Detect which cell encompasses the target text, then output its [x, y] center coordinate. 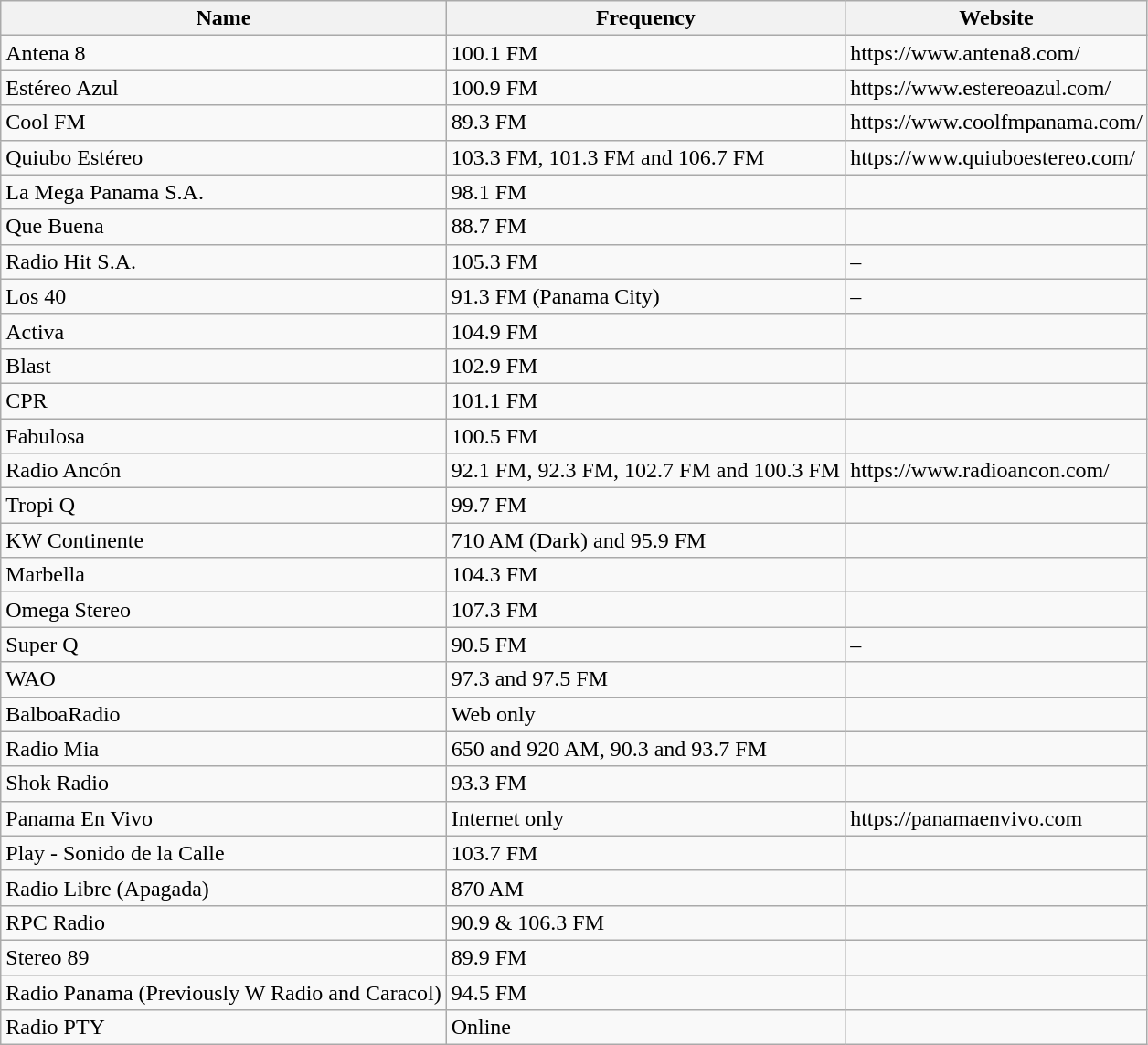
89.9 FM [645, 957]
Radio Libre (Apagada) [223, 888]
710 AM (Dark) and 95.9 FM [645, 540]
Blast [223, 366]
https://www.estereoazul.com/ [996, 88]
Play - Sonido de la Calle [223, 853]
107.3 FM [645, 610]
CPR [223, 400]
Name [223, 18]
Shok Radio [223, 784]
650 and 920 AM, 90.3 and 93.7 FM [645, 749]
90.9 & 106.3 FM [645, 922]
Quiubo Estéreo [223, 157]
90.5 FM [645, 645]
Online [645, 1028]
102.9 FM [645, 366]
104.9 FM [645, 331]
https://www.coolfmpanama.com/ [996, 123]
WAO [223, 679]
97.3 and 97.5 FM [645, 679]
103.3 FM, 101.3 FM and 106.7 FM [645, 157]
Que Buena [223, 227]
Cool FM [223, 123]
Radio Mia [223, 749]
870 AM [645, 888]
103.7 FM [645, 853]
Radio Hit S.A. [223, 261]
Estéreo Azul [223, 88]
100.9 FM [645, 88]
Antena 8 [223, 53]
88.7 FM [645, 227]
Radio Panama (Previously W Radio and Caracol) [223, 992]
Panama En Vivo [223, 818]
89.3 FM [645, 123]
Los 40 [223, 296]
Internet only [645, 818]
92.1 FM, 92.3 FM, 102.7 FM and 100.3 FM [645, 471]
93.3 FM [645, 784]
Web only [645, 714]
Activa [223, 331]
101.1 FM [645, 400]
100.5 FM [645, 436]
98.1 FM [645, 192]
La Mega Panama S.A. [223, 192]
Radio PTY [223, 1028]
105.3 FM [645, 261]
104.3 FM [645, 575]
94.5 FM [645, 992]
99.7 FM [645, 506]
Omega Stereo [223, 610]
Radio Ancón [223, 471]
100.1 FM [645, 53]
Fabulosa [223, 436]
Frequency [645, 18]
Tropi Q [223, 506]
https://www.quiuboestereo.com/ [996, 157]
BalboaRadio [223, 714]
https://www.radioancon.com/ [996, 471]
91.3 FM (Panama City) [645, 296]
Stereo 89 [223, 957]
Super Q [223, 645]
https://panamaenvivo.com [996, 818]
https://www.antena8.com/ [996, 53]
KW Continente [223, 540]
Website [996, 18]
Marbella [223, 575]
RPC Radio [223, 922]
